Capture the cell that displays the provided text and extract its (X, Y) central coordinate. 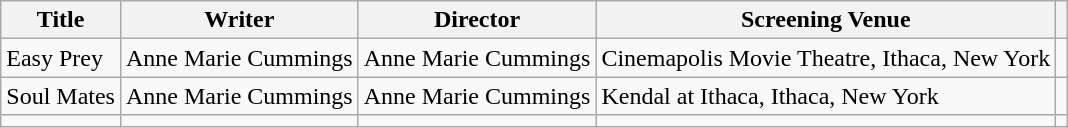
Title (61, 20)
Kendal at Ithaca, Ithaca, New York (826, 96)
Writer (239, 20)
Cinemapolis Movie Theatre, Ithaca, New York (826, 58)
Easy Prey (61, 58)
Screening Venue (826, 20)
Director (477, 20)
Soul Mates (61, 96)
